Return [x, y] of the center of cell containing provided text 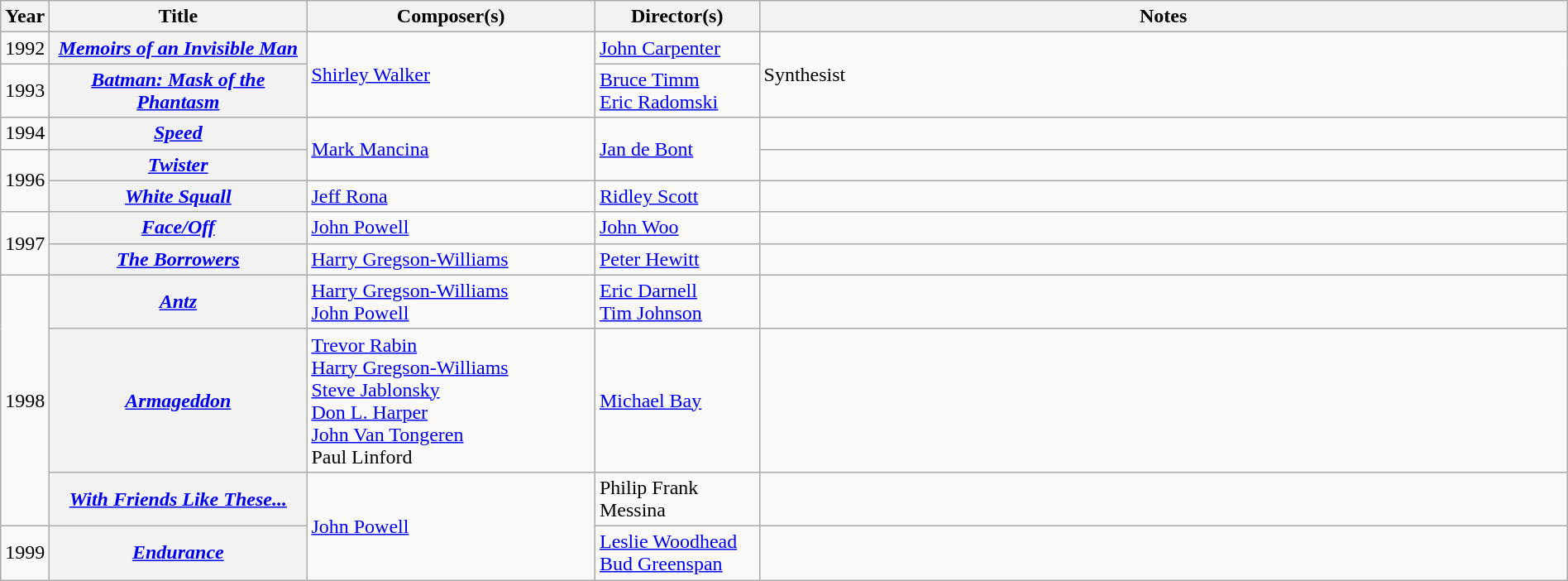
1992 [25, 48]
Twister [179, 165]
Notes [1163, 17]
Trevor RabinHarry Gregson-WilliamsSteve JablonskyDon L. HarperJohn Van TongerenPaul Linford [452, 401]
John Woo [676, 228]
Antz [179, 301]
Jeff Rona [452, 196]
Peter Hewitt [676, 259]
Harry Gregson-Williams [452, 259]
Philip Frank Messina [676, 498]
1999 [25, 553]
With Friends Like These... [179, 498]
Eric DarnellTim Johnson [676, 301]
Synthesist [1163, 74]
Leslie WoodheadBud Greenspan [676, 553]
Title [179, 17]
Speed [179, 133]
Endurance [179, 553]
The Borrowers [179, 259]
Michael Bay [676, 401]
Bruce TimmEric Radomski [676, 91]
1994 [25, 133]
1993 [25, 91]
Mark Mancina [452, 149]
Face/Off [179, 228]
Armageddon [179, 401]
Harry Gregson-WilliamsJohn Powell [452, 301]
1996 [25, 180]
John Carpenter [676, 48]
Shirley Walker [452, 74]
Ridley Scott [676, 196]
Year [25, 17]
Composer(s) [452, 17]
1998 [25, 401]
Batman: Mask of the Phantasm [179, 91]
Memoirs of an Invisible Man [179, 48]
Director(s) [676, 17]
Jan de Bont [676, 149]
White Squall [179, 196]
1997 [25, 243]
